Detect which cell encompasses the target text, then output its [X, Y] center coordinate. 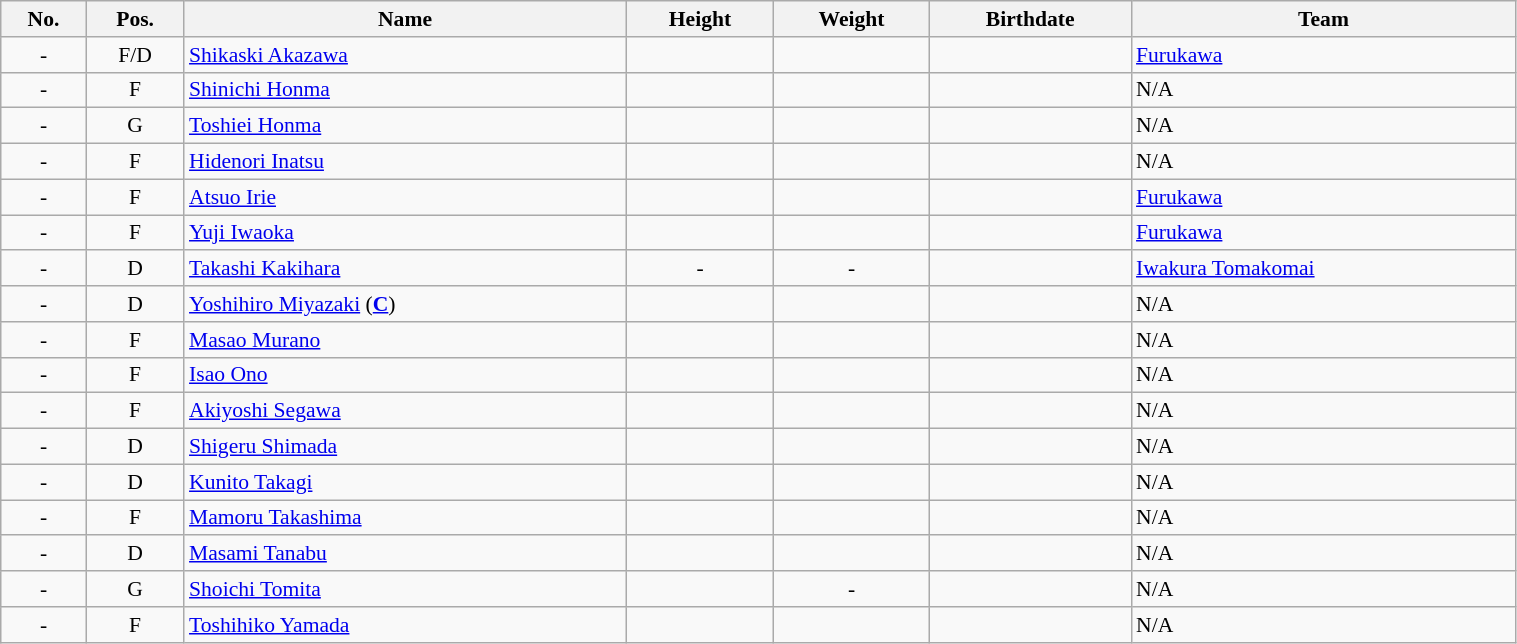
Masami Tanabu [405, 554]
Shinichi Honma [405, 90]
No. [44, 19]
Akiyoshi Segawa [405, 411]
Pos. [135, 19]
Weight [852, 19]
Masao Murano [405, 340]
Team [1324, 19]
Takashi Kakihara [405, 269]
Shoichi Tomita [405, 589]
Shigeru Shimada [405, 447]
Kunito Takagi [405, 482]
Atsuo Irie [405, 197]
Iwakura Tomakomai [1324, 269]
Yuji Iwaoka [405, 233]
Isao Ono [405, 375]
Mamoru Takashima [405, 518]
Height [700, 19]
Hidenori Inatsu [405, 162]
Birthdate [1030, 19]
Yoshihiro Miyazaki (C) [405, 304]
Shikaski Akazawa [405, 55]
Toshiei Honma [405, 126]
F/D [135, 55]
Name [405, 19]
Toshihiko Yamada [405, 625]
